From the cell containing the given text, extract its center point as (X, Y) coordinate. 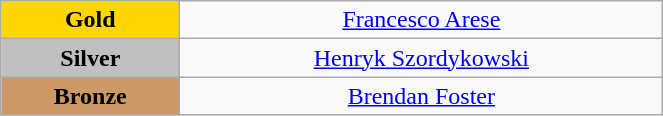
Francesco Arese (422, 20)
Brendan Foster (422, 96)
Gold (90, 20)
Silver (90, 58)
Henryk Szordykowski (422, 58)
Bronze (90, 96)
